Detect which cell encompasses the target text, then output its (x, y) center coordinate. 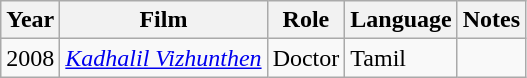
Kadhalil Vizhunthen (164, 58)
Year (30, 20)
Tamil (401, 58)
Film (164, 20)
Doctor (306, 58)
Role (306, 20)
Notes (491, 20)
Language (401, 20)
2008 (30, 58)
